Extract the (x, y) coordinate from the center of the cell holding the provided text.  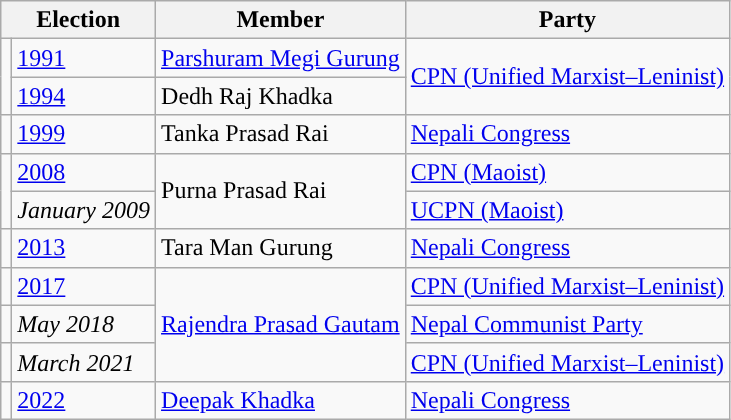
CPN (Maoist) (567, 172)
Tara Man Gurung (281, 248)
2013 (84, 248)
March 2021 (84, 362)
2022 (84, 400)
1994 (84, 96)
2017 (84, 286)
1999 (84, 134)
UCPN (Maoist) (567, 210)
Party (567, 20)
Nepal Communist Party (567, 324)
January 2009 (84, 210)
2008 (84, 172)
Purna Prasad Rai (281, 191)
Rajendra Prasad Gautam (281, 324)
Deepak Khadka (281, 400)
Election (78, 20)
Tanka Prasad Rai (281, 134)
May 2018 (84, 324)
Parshuram Megi Gurung (281, 58)
Member (281, 20)
Dedh Raj Khadka (281, 96)
1991 (84, 58)
